From the cell containing the given text, extract its center point as [x, y] coordinate. 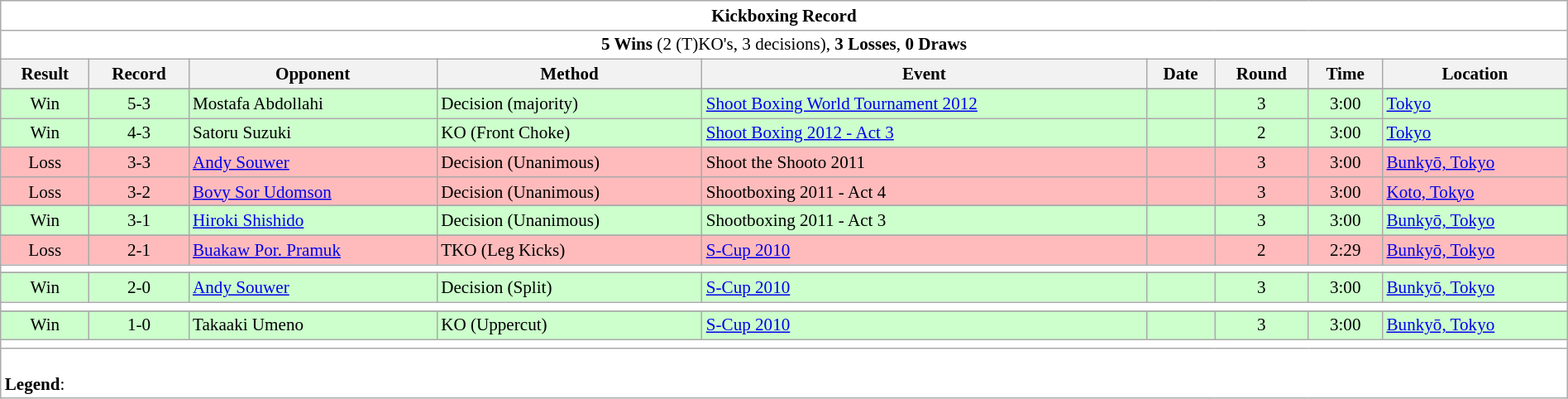
Event [925, 75]
1-0 [139, 324]
Mostafa Abdollahi [313, 103]
KO (Uppercut) [569, 324]
Round [1262, 75]
Buakaw Por. Pramuk [313, 250]
Shoot Boxing 2012 - Act 3 [925, 132]
TKO (Leg Kicks) [569, 250]
Result [45, 75]
Takaaki Umeno [313, 324]
3-2 [139, 190]
2-1 [139, 250]
5-3 [139, 103]
4-3 [139, 132]
Shootboxing 2011 - Act 3 [925, 220]
2:29 [1346, 250]
Legend: [784, 373]
Kickboxing Record [784, 15]
Time [1346, 75]
2-0 [139, 288]
Method [569, 75]
Koto, Tokyo [1475, 190]
Decision (Split) [569, 288]
3-3 [139, 162]
Shoot the Shooto 2011 [925, 162]
Shoot Boxing World Tournament 2012 [925, 103]
Opponent [313, 75]
Decision (majority) [569, 103]
Hiroki Shishido [313, 220]
Bovy Sor Udomson [313, 190]
5 Wins (2 (T)KO's, 3 decisions), 3 Losses, 0 Draws [784, 45]
Satoru Suzuki [313, 132]
Location [1475, 75]
Shootboxing 2011 - Act 4 [925, 190]
3-1 [139, 220]
KO (Front Choke) [569, 132]
Record [139, 75]
Date [1181, 75]
